Scan for the cell matching the given text and deliver its [X, Y] coordinate at center. 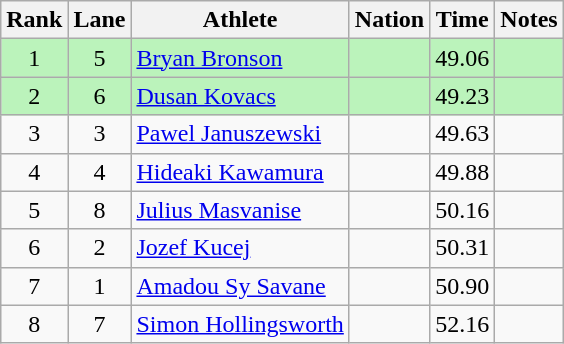
50.90 [462, 286]
Nation [389, 20]
49.88 [462, 172]
52.16 [462, 324]
Jozef Kucej [240, 248]
Athlete [240, 20]
49.63 [462, 134]
Pawel Januszewski [240, 134]
49.23 [462, 96]
50.31 [462, 248]
Lane [100, 20]
Dusan Kovacs [240, 96]
Notes [529, 20]
Julius Masvanise [240, 210]
Rank [34, 20]
49.06 [462, 58]
50.16 [462, 210]
Simon Hollingsworth [240, 324]
Hideaki Kawamura [240, 172]
Amadou Sy Savane [240, 286]
Bryan Bronson [240, 58]
Time [462, 20]
